Provide the (x, y) coordinate of the cell's center where the given text is located.  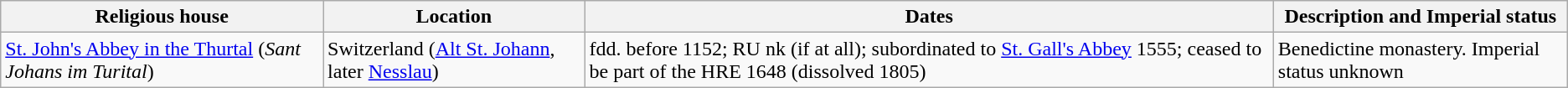
St. John's Abbey in the Thurtal (Sant Johans im Turital) (162, 60)
Switzerland (Alt St. Johann, later Nesslau) (454, 60)
Location (454, 17)
Religious house (162, 17)
Description and Imperial status (1421, 17)
fdd. before 1152; RU nk (if at all); subordinated to St. Gall's Abbey 1555; ceased to be part of the HRE 1648 (dissolved 1805) (929, 60)
Benedictine monastery. Imperial status unknown (1421, 60)
Dates (929, 17)
